Extract the [X, Y] coordinate from the center of the cell holding the provided text.  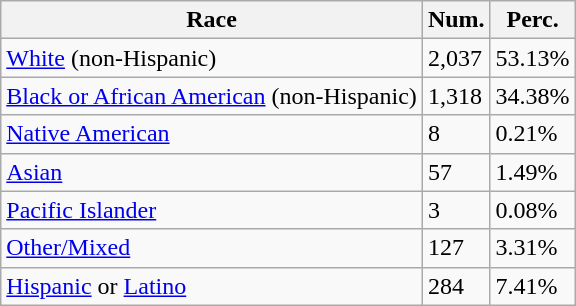
2,037 [456, 58]
57 [456, 172]
Asian [212, 172]
0.21% [532, 134]
8 [456, 134]
127 [456, 248]
Num. [456, 20]
Pacific Islander [212, 210]
1.49% [532, 172]
53.13% [532, 58]
Other/Mixed [212, 248]
34.38% [532, 96]
Hispanic or Latino [212, 286]
284 [456, 286]
3.31% [532, 248]
1,318 [456, 96]
3 [456, 210]
Race [212, 20]
White (non-Hispanic) [212, 58]
Native American [212, 134]
Perc. [532, 20]
0.08% [532, 210]
7.41% [532, 286]
Black or African American (non-Hispanic) [212, 96]
